Capture the cell that displays the provided text and extract its [X, Y] central coordinate. 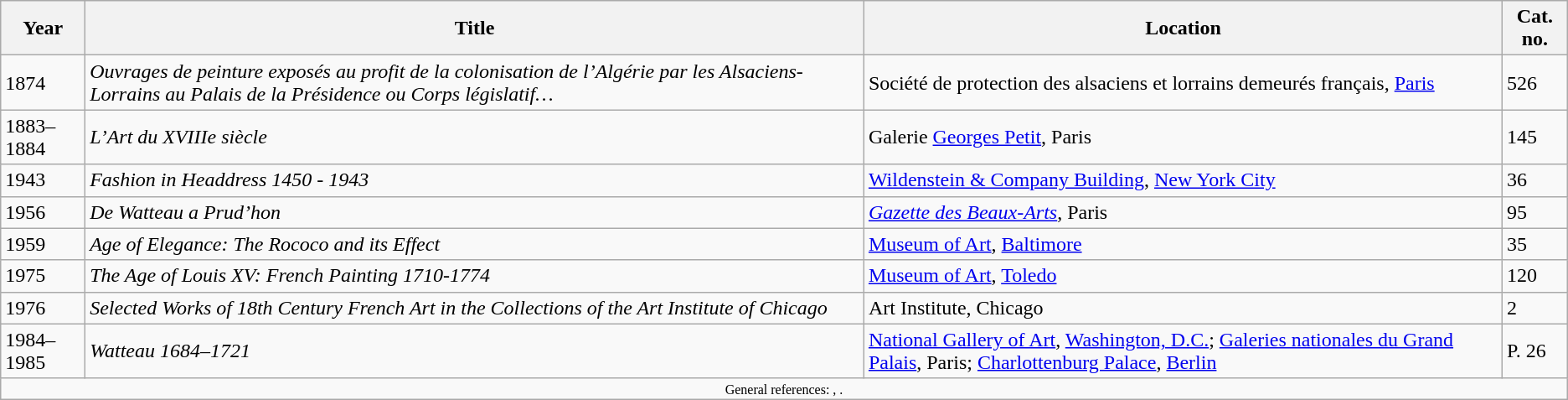
National Gallery of Art, Washington, D.C.; Galeries nationales du Grand Palais, Paris; Charlottenburg Palace, Berlin [1183, 351]
1874 [44, 82]
Société de protection des alsaciens et lorrains demeurés français, Paris [1183, 82]
35 [1535, 244]
Galerie Georges Petit, Paris [1183, 138]
1959 [44, 244]
145 [1535, 138]
Museum of Art, Baltimore [1183, 244]
1984–1985 [44, 351]
1976 [44, 308]
Museum of Art, Toledo [1183, 276]
The Age of Louis XV: French Painting 1710-1774 [475, 276]
P. 26 [1535, 351]
Watteau 1684–1721 [475, 351]
1883–1884 [44, 138]
120 [1535, 276]
526 [1535, 82]
Gazette des Beaux-Arts, Paris [1183, 212]
Title [475, 29]
Cat. no. [1535, 29]
Age of Elegance: The Rococo and its Effect [475, 244]
2 [1535, 308]
Ouvrages de peinture exposés au profit de la colonisation de l’Algérie par les Alsaciens-Lorrains au Palais de la Présidence ou Corps législatif… [475, 82]
Fashion in Headdress 1450 - 1943 [475, 180]
1956 [44, 212]
36 [1535, 180]
1975 [44, 276]
95 [1535, 212]
Year [44, 29]
L’Art du XVIIIe siècle [475, 138]
1943 [44, 180]
Wildenstein & Company Building, New York City [1183, 180]
Selected Works of 18th Century French Art in the Collections of the Art Institute of Chicago [475, 308]
Art Institute, Chicago [1183, 308]
De Watteau a Prud’hon [475, 212]
Location [1183, 29]
General references: , . [784, 388]
